For the text-containing cell, return its midpoint in (X, Y) coordinate format. 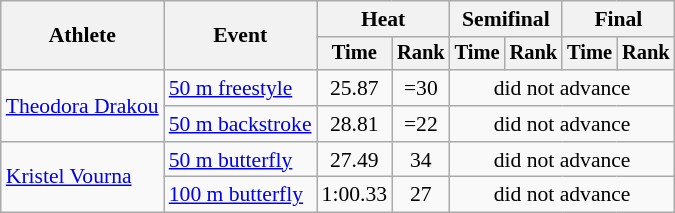
Kristel Vourna (82, 178)
Athlete (82, 36)
50 m butterfly (240, 160)
27.49 (354, 160)
28.81 (354, 124)
Event (240, 36)
Theodora Drakou (82, 106)
100 m butterfly (240, 195)
34 (421, 160)
27 (421, 195)
25.87 (354, 88)
50 m backstroke (240, 124)
=22 (421, 124)
Final (618, 19)
=30 (421, 88)
Semifinal (506, 19)
50 m freestyle (240, 88)
Heat (384, 19)
1:00.33 (354, 195)
